Detect which cell encompasses the target text, then output its [x, y] center coordinate. 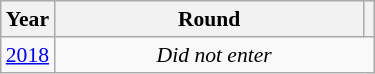
Round [209, 19]
Year [28, 19]
Did not enter [214, 55]
2018 [28, 55]
